Pinpoint the cell where the given text exists, returning its (x, y) midpoint coordinate. 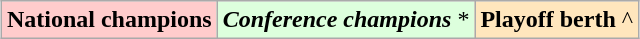
National champions (109, 20)
Conference champions * (346, 20)
Playoff berth ^ (557, 20)
